Identify which cell holds the provided text, then report its [X, Y] central coordinate. 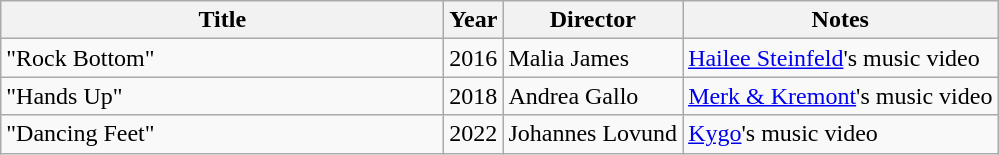
Malia James [593, 58]
2018 [474, 96]
Merk & Kremont's music video [840, 96]
"Rock Bottom" [222, 58]
Title [222, 20]
Director [593, 20]
"Hands Up" [222, 96]
2022 [474, 134]
Notes [840, 20]
"Dancing Feet" [222, 134]
Kygo's music video [840, 134]
2016 [474, 58]
Year [474, 20]
Andrea Gallo [593, 96]
Hailee Steinfeld's music video [840, 58]
Johannes Lovund [593, 134]
